Find where the given text appears and provide that cell's center as [x, y] coordinate. 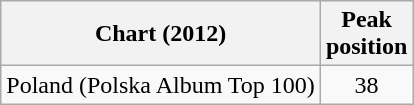
Peakposition [366, 34]
38 [366, 85]
Chart (2012) [161, 34]
Poland (Polska Album Top 100) [161, 85]
